Return the (x, y) coordinate for the center point of the cell that contains the specified text.  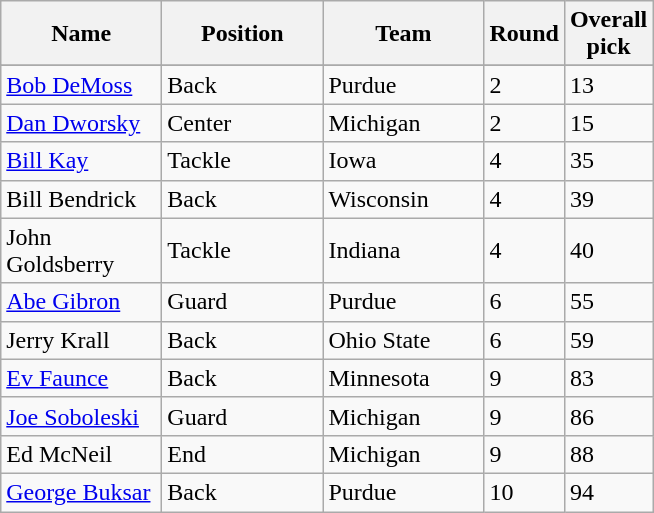
Position (242, 34)
Wisconsin (404, 199)
15 (608, 123)
10 (524, 492)
86 (608, 416)
Round (524, 34)
55 (608, 302)
Ev Faunce (82, 378)
John Goldsberry (82, 250)
Abe Gibron (82, 302)
13 (608, 85)
Overall pick (608, 34)
Joe Soboleski (82, 416)
Bill Bendrick (82, 199)
39 (608, 199)
Name (82, 34)
59 (608, 340)
Dan Dworsky (82, 123)
Ohio State (404, 340)
Iowa (404, 161)
83 (608, 378)
George Buksar (82, 492)
Ed McNeil (82, 454)
Team (404, 34)
Indiana (404, 250)
35 (608, 161)
Bill Kay (82, 161)
Jerry Krall (82, 340)
End (242, 454)
Minnesota (404, 378)
Center (242, 123)
88 (608, 454)
Bob DeMoss (82, 85)
94 (608, 492)
40 (608, 250)
